Identify which cell holds the provided text, then report its (x, y) central coordinate. 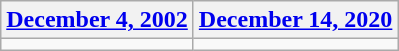
December 4, 2002 (98, 20)
December 14, 2020 (296, 20)
